Locate the cell with the specified text and output its (x, y) center coordinate. 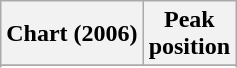
Peakposition (189, 34)
Chart (2006) (72, 34)
